Provide the (x, y) coordinate of the cell's center where the given text is located.  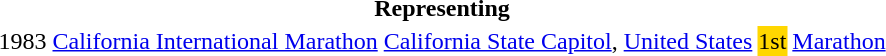
1st (772, 41)
California State Capitol, United States (568, 41)
California International Marathon (215, 41)
